Determine the (x, y) coordinate at the center of the cell enclosing the given text.  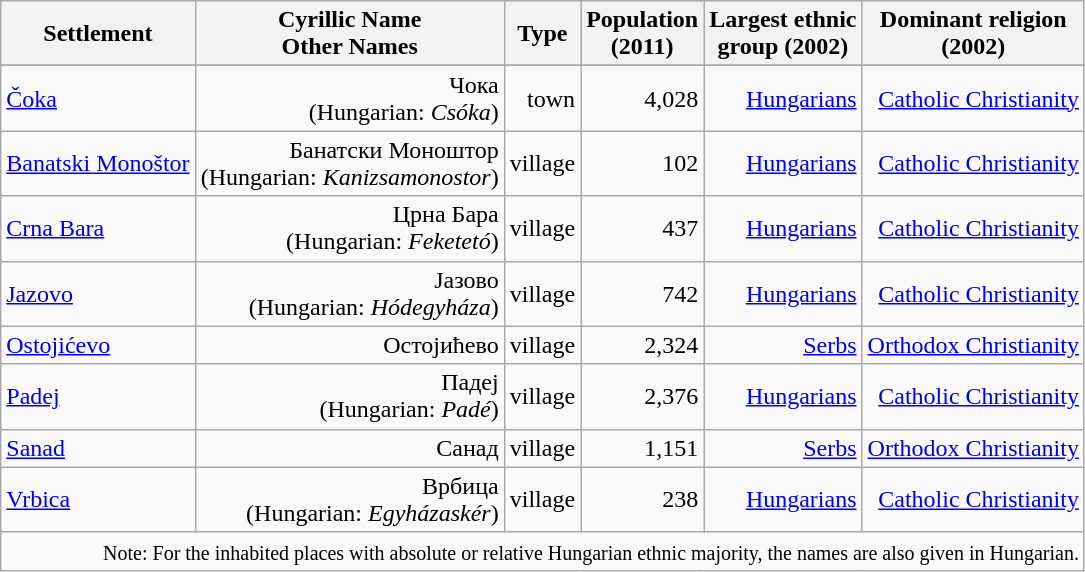
4,028 (642, 98)
Падеј(Hungarian: Padé) (350, 396)
742 (642, 294)
Банатски Моноштор(Hungarian: Kanizsamonostor) (350, 164)
Banatski Monoštor (98, 164)
Jazovo (98, 294)
Dominant religion(2002) (973, 34)
2,376 (642, 396)
102 (642, 164)
Čoka (98, 98)
Ostojićevo (98, 345)
Padej (98, 396)
Vrbica (98, 500)
238 (642, 500)
Cyrillic NameOther Names (350, 34)
1,151 (642, 448)
2,324 (642, 345)
Note: For the inhabited places with absolute or relative Hungarian ethnic majority, the names are also given in Hungarian. (543, 551)
Чока(Hungarian: Csóka) (350, 98)
town (542, 98)
Црна Бара(Hungarian: Feketetó) (350, 228)
Settlement (98, 34)
Sanad (98, 448)
437 (642, 228)
Јазово(Hungarian: Hódegyháza) (350, 294)
Crna Bara (98, 228)
Санад (350, 448)
Остојићево (350, 345)
Врбица(Hungarian: Egyházaskér) (350, 500)
Population(2011) (642, 34)
Largest ethnicgroup (2002) (783, 34)
Type (542, 34)
